Return [X, Y] of the center of cell containing provided text 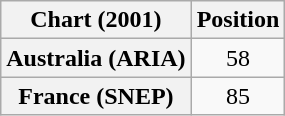
85 [238, 96]
Chart (2001) [96, 20]
Australia (ARIA) [96, 58]
Position [238, 20]
France (SNEP) [96, 96]
58 [238, 58]
